Return the (X, Y) coordinate for the center point of the cell that contains the specified text.  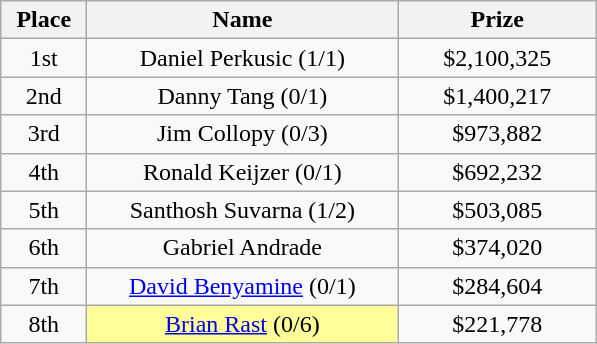
Gabriel Andrade (242, 248)
7th (44, 286)
Ronald Keijzer (0/1) (242, 172)
Danny Tang (0/1) (242, 96)
3rd (44, 134)
$221,778 (498, 324)
$973,882 (498, 134)
$1,400,217 (498, 96)
4th (44, 172)
$374,020 (498, 248)
Santhosh Suvarna (1/2) (242, 210)
$2,100,325 (498, 58)
Place (44, 20)
6th (44, 248)
Brian Rast (0/6) (242, 324)
Name (242, 20)
2nd (44, 96)
5th (44, 210)
$284,604 (498, 286)
Prize (498, 20)
David Benyamine (0/1) (242, 286)
$692,232 (498, 172)
$503,085 (498, 210)
1st (44, 58)
Jim Collopy (0/3) (242, 134)
8th (44, 324)
Daniel Perkusic (1/1) (242, 58)
